Identify which cell holds the provided text, then report its (x, y) central coordinate. 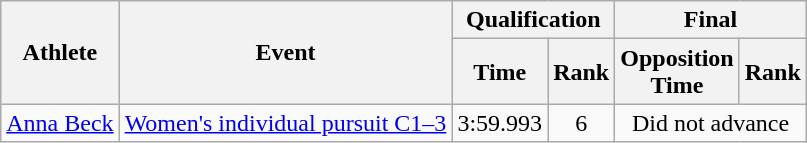
3:59.993 (500, 123)
Athlete (60, 52)
OppositionTime (677, 72)
Women's individual pursuit C1–3 (286, 123)
Did not advance (711, 123)
Event (286, 52)
Final (711, 20)
Qualification (534, 20)
Time (500, 72)
6 (582, 123)
Anna Beck (60, 123)
